Find where the given text appears and provide that cell's center as [x, y] coordinate. 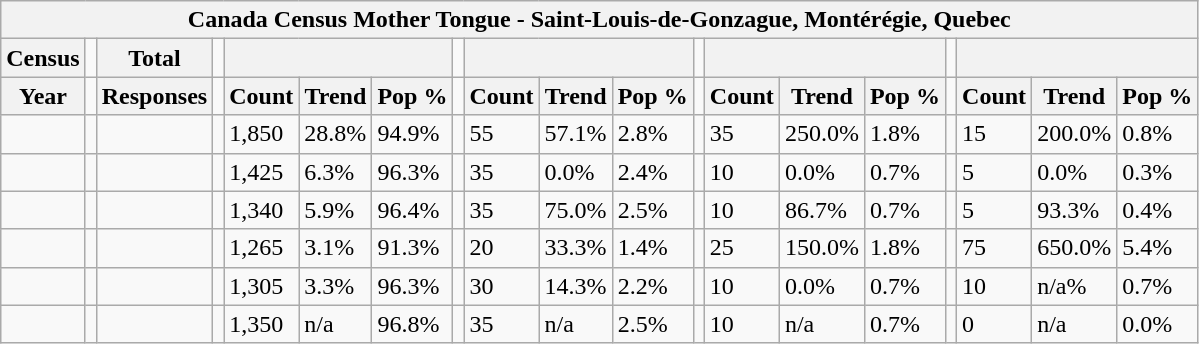
Canada Census Mother Tongue - Saint-Louis-de-Gonzague, Montérégie, Quebec [600, 20]
96.8% [412, 324]
75.0% [576, 210]
14.3% [576, 286]
1,350 [262, 324]
94.9% [412, 134]
6.3% [336, 172]
5.9% [336, 210]
5.4% [1158, 248]
1,340 [262, 210]
0.3% [1158, 172]
200.0% [1074, 134]
n/a% [1074, 286]
55 [502, 134]
57.1% [576, 134]
1.4% [652, 248]
250.0% [822, 134]
0.4% [1158, 210]
93.3% [1074, 210]
28.8% [336, 134]
150.0% [822, 248]
Responses [154, 96]
30 [502, 286]
Total [154, 58]
1,265 [262, 248]
0 [994, 324]
1,305 [262, 286]
2.8% [652, 134]
3.1% [336, 248]
2.2% [652, 286]
86.7% [822, 210]
3.3% [336, 286]
Year [43, 96]
650.0% [1074, 248]
20 [502, 248]
75 [994, 248]
15 [994, 134]
96.4% [412, 210]
33.3% [576, 248]
Census [43, 58]
91.3% [412, 248]
0.8% [1158, 134]
2.4% [652, 172]
1,850 [262, 134]
25 [742, 248]
1,425 [262, 172]
